Locate the cell with the specified text and output its [X, Y] center coordinate. 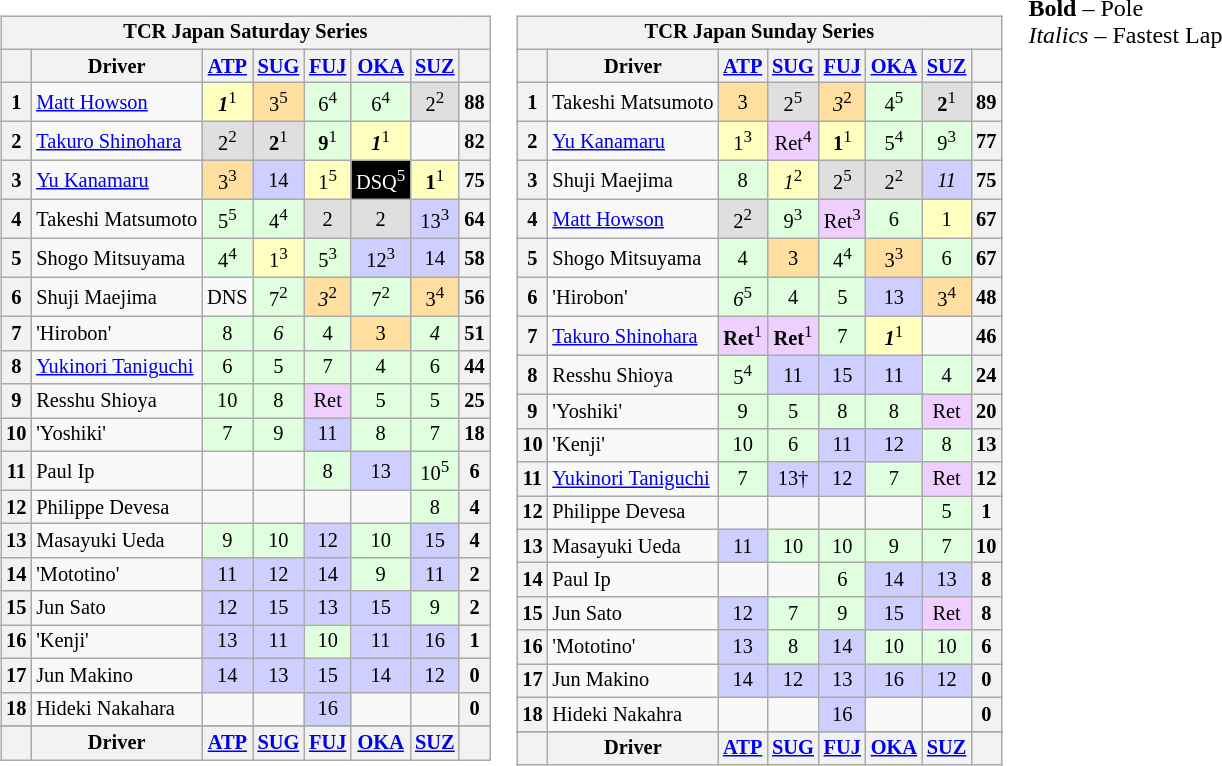
Hideki Nakahara [116, 709]
Ret4 [793, 142]
TCR Japan Sunday Series [759, 33]
20 [986, 412]
24 [986, 376]
56 [474, 298]
55 [227, 220]
82 [474, 142]
48 [986, 298]
65 [742, 298]
89 [986, 102]
DSQ5 [380, 180]
13† [793, 479]
77 [986, 142]
88 [474, 102]
Ret3 [842, 220]
58 [474, 258]
53 [328, 258]
46 [986, 336]
Hideki Nakahra [632, 714]
133 [434, 220]
105 [434, 470]
91 [328, 142]
35 [279, 102]
DNS [227, 298]
45 [894, 102]
TCR Japan Saturday Series [245, 33]
123 [380, 258]
51 [474, 334]
